Find where the given text appears and provide that cell's center as [x, y] coordinate. 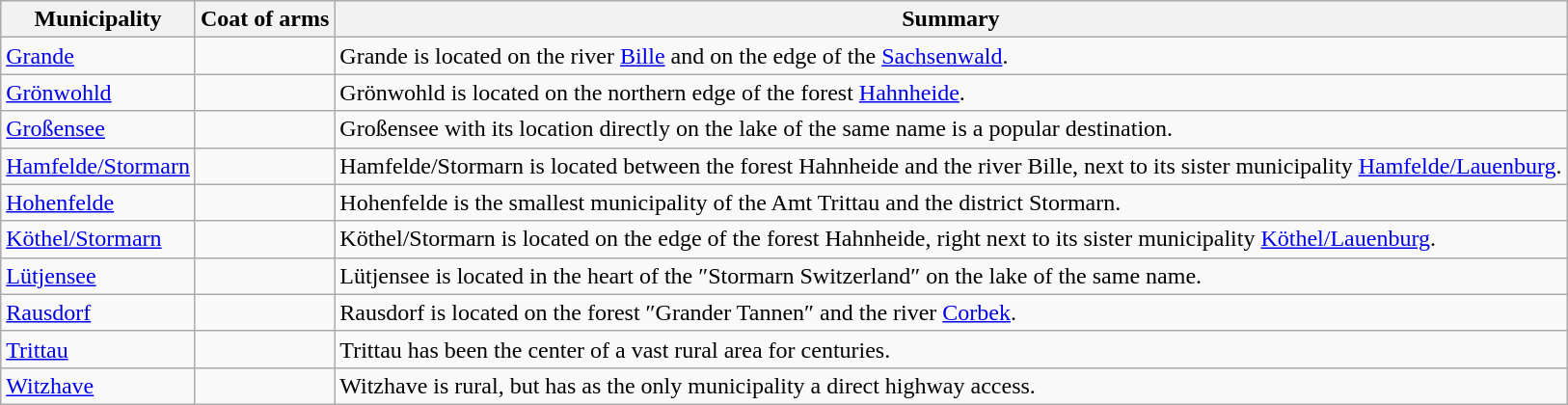
Trittau has been the center of a vast rural area for centuries. [951, 349]
Witzhave is rural, but has as the only municipality a direct highway access. [951, 386]
Hohenfelde is the smallest municipality of the Amt Trittau and the district Stormarn. [951, 202]
Köthel/Stormarn is located on the edge of the forest Hahnheide, right next to its sister municipality Köthel/Lauenburg. [951, 239]
Großensee [98, 129]
Hohenfelde [98, 202]
Hamfelde/Stormarn [98, 166]
Lütjensee is located in the heart of the ″Stormarn Switzerland″ on the lake of the same name. [951, 276]
Lütjensee [98, 276]
Rausdorf [98, 312]
Hamfelde/Stormarn is located between the forest Hahnheide and the river Bille, next to its sister municipality Hamfelde/Lauenburg. [951, 166]
Rausdorf is located on the forest ″Grander Tannen″ and the river Corbek. [951, 312]
Großensee with its location directly on the lake of the same name is a popular destination. [951, 129]
Grönwohld is located on the northern edge of the forest Hahnheide. [951, 93]
Coat of arms [264, 19]
Summary [951, 19]
Köthel/Stormarn [98, 239]
Grande [98, 56]
Municipality [98, 19]
Grande is located on the river Bille and on the edge of the Sachsenwald. [951, 56]
Grönwohld [98, 93]
Witzhave [98, 386]
Trittau [98, 349]
